Pinpoint the cell where the given text exists, returning its [x, y] midpoint coordinate. 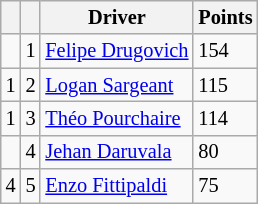
114 [225, 118]
Logan Sargeant [116, 85]
154 [225, 51]
Points [225, 17]
75 [225, 186]
Enzo Fittipaldi [116, 186]
115 [225, 85]
Théo Pourchaire [116, 118]
3 [31, 118]
Driver [116, 17]
80 [225, 152]
Jehan Daruvala [116, 152]
Felipe Drugovich [116, 51]
5 [31, 186]
2 [31, 85]
